Scan for the cell matching the given text and deliver its (X, Y) coordinate at center. 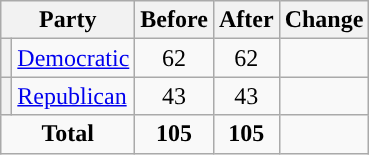
After (246, 20)
Democratic (74, 58)
Total (68, 134)
Before (174, 20)
Party (68, 20)
Republican (74, 96)
Change (324, 20)
